Identify which cell holds the provided text, then report its [x, y] central coordinate. 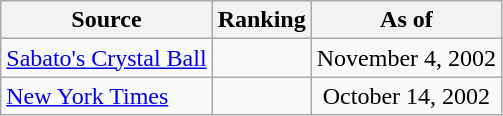
Source [106, 20]
November 4, 2002 [406, 58]
Ranking [262, 20]
New York Times [106, 96]
Sabato's Crystal Ball [106, 58]
As of [406, 20]
October 14, 2002 [406, 96]
